Output the [x, y] coordinate of the center of the cell containing the given text.  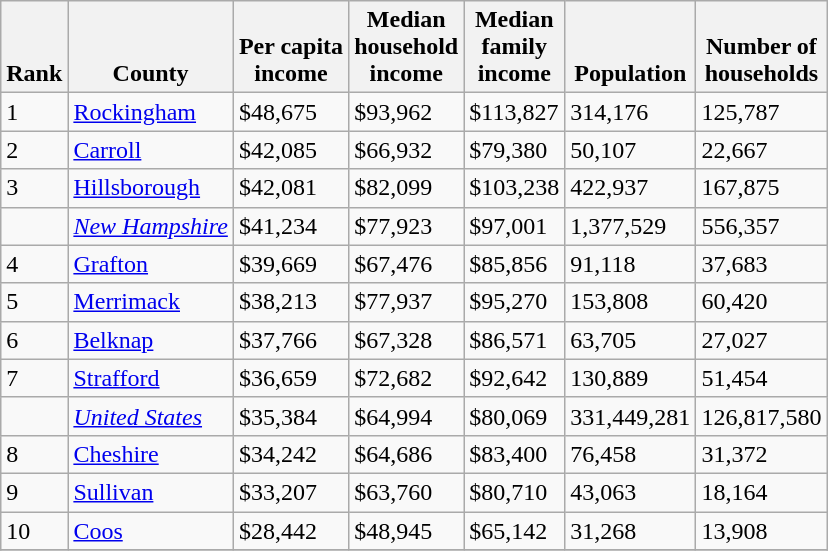
$36,659 [290, 378]
31,268 [630, 531]
6 [34, 340]
$35,384 [290, 416]
Number ofhouseholds [762, 47]
$63,760 [406, 492]
$33,207 [290, 492]
7 [34, 378]
130,889 [630, 378]
$67,476 [406, 264]
Strafford [151, 378]
$48,675 [290, 112]
New Hampshire [151, 226]
$37,766 [290, 340]
Medianfamilyincome [514, 47]
126,817,580 [762, 416]
2 [34, 150]
$77,937 [406, 302]
1 [34, 112]
31,372 [762, 454]
Coos [151, 531]
314,176 [630, 112]
1,377,529 [630, 226]
18,164 [762, 492]
Rank [34, 47]
$79,380 [514, 150]
422,937 [630, 188]
3 [34, 188]
$85,856 [514, 264]
27,027 [762, 340]
167,875 [762, 188]
13,908 [762, 531]
63,705 [630, 340]
60,420 [762, 302]
$113,827 [514, 112]
5 [34, 302]
10 [34, 531]
Cheshire [151, 454]
$64,686 [406, 454]
$80,069 [514, 416]
4 [34, 264]
County [151, 47]
Per capitaincome [290, 47]
153,808 [630, 302]
Carroll [151, 150]
76,458 [630, 454]
$93,962 [406, 112]
Belknap [151, 340]
Medianhouseholdincome [406, 47]
9 [34, 492]
Grafton [151, 264]
Hillsborough [151, 188]
United States [151, 416]
Population [630, 47]
$41,234 [290, 226]
556,357 [762, 226]
$82,099 [406, 188]
37,683 [762, 264]
331,449,281 [630, 416]
$97,001 [514, 226]
$86,571 [514, 340]
$83,400 [514, 454]
125,787 [762, 112]
8 [34, 454]
$38,213 [290, 302]
$65,142 [514, 531]
$66,932 [406, 150]
Merrimack [151, 302]
$67,328 [406, 340]
51,454 [762, 378]
Rockingham [151, 112]
$103,238 [514, 188]
$64,994 [406, 416]
43,063 [630, 492]
$80,710 [514, 492]
22,667 [762, 150]
$72,682 [406, 378]
$77,923 [406, 226]
$42,081 [290, 188]
$48,945 [406, 531]
50,107 [630, 150]
$28,442 [290, 531]
91,118 [630, 264]
Sullivan [151, 492]
$42,085 [290, 150]
$92,642 [514, 378]
$34,242 [290, 454]
$39,669 [290, 264]
$95,270 [514, 302]
